Determine the (x, y) coordinate at the center of the cell enclosing the given text.  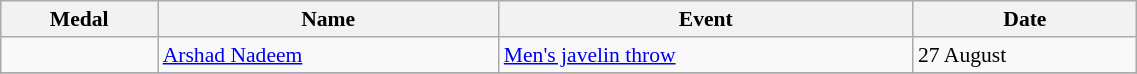
27 August (1025, 55)
Men's javelin throw (706, 55)
Medal (80, 19)
Date (1025, 19)
Event (706, 19)
Arshad Nadeem (328, 55)
Name (328, 19)
